Identify which cell holds the provided text, then report its [X, Y] central coordinate. 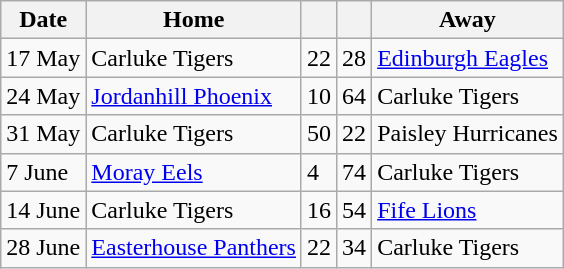
16 [318, 210]
Away [468, 20]
28 June [44, 248]
Fife Lions [468, 210]
50 [318, 134]
Home [194, 20]
28 [354, 58]
54 [354, 210]
Edinburgh Eagles [468, 58]
Moray Eels [194, 172]
64 [354, 96]
4 [318, 172]
74 [354, 172]
34 [354, 248]
7 June [44, 172]
24 May [44, 96]
Paisley Hurricanes [468, 134]
Date [44, 20]
31 May [44, 134]
10 [318, 96]
Easterhouse Panthers [194, 248]
17 May [44, 58]
Jordanhill Phoenix [194, 96]
14 June [44, 210]
